Determine the [x, y] coordinate at the center of the cell enclosing the given text.  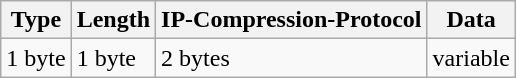
IP-Compression-Protocol [292, 20]
Data [471, 20]
Length [113, 20]
variable [471, 58]
Type [36, 20]
2 bytes [292, 58]
